Detect which cell encompasses the target text, then output its [x, y] center coordinate. 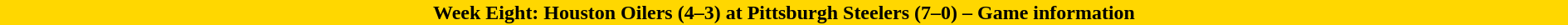
Week Eight: Houston Oilers (4–3) at Pittsburgh Steelers (7–0) – Game information [784, 12]
